Output the [X, Y] coordinate of the center of the cell containing the given text.  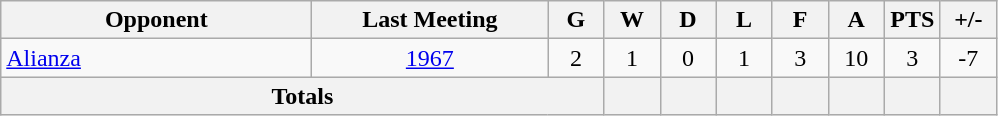
Opponent [156, 20]
+/- [968, 20]
L [744, 20]
PTS [912, 20]
Totals [302, 96]
G [576, 20]
F [800, 20]
Alianza [156, 58]
1967 [430, 58]
10 [856, 58]
-7 [968, 58]
2 [576, 58]
0 [688, 58]
A [856, 20]
Last Meeting [430, 20]
D [688, 20]
W [632, 20]
